Output the [X, Y] coordinate of the center of the cell containing the given text.  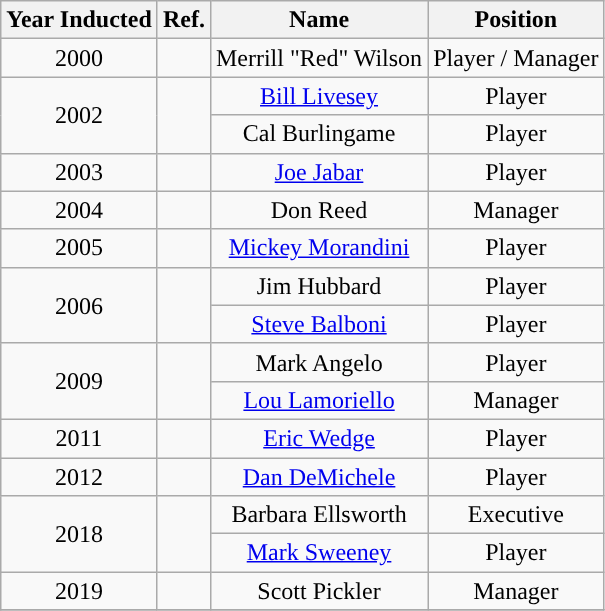
2009 [80, 381]
Mark Angelo [318, 362]
2005 [80, 248]
Eric Wedge [318, 438]
Dan DeMichele [318, 477]
Joe Jabar [318, 172]
Mark Sweeney [318, 553]
2000 [80, 58]
Scott Pickler [318, 591]
Merrill "Red" Wilson [318, 58]
2012 [80, 477]
2019 [80, 591]
Ref. [184, 20]
Name [318, 20]
Steve Balboni [318, 324]
2003 [80, 172]
Player / Manager [516, 58]
Executive [516, 515]
Jim Hubbard [318, 286]
2002 [80, 115]
Mickey Morandini [318, 248]
Year Inducted [80, 20]
Lou Lamoriello [318, 400]
2011 [80, 438]
Bill Livesey [318, 96]
2006 [80, 305]
Position [516, 20]
2004 [80, 210]
Cal Burlingame [318, 134]
2018 [80, 534]
Don Reed [318, 210]
Barbara Ellsworth [318, 515]
